Provide the [X, Y] coordinate of the cell's center where the given text is located.  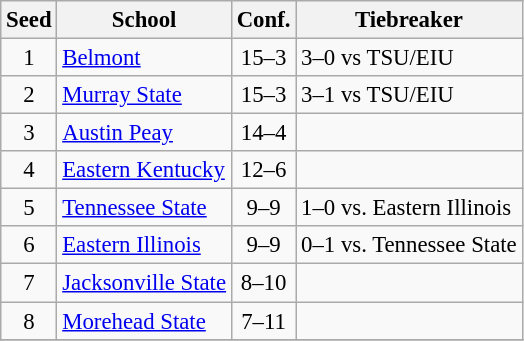
2 [29, 95]
0–1 vs. Tennessee State [409, 245]
Eastern Illinois [144, 245]
Tiebreaker [409, 20]
8–10 [263, 283]
6 [29, 245]
3–1 vs TSU/EIU [409, 95]
7–11 [263, 321]
Seed [29, 20]
1–0 vs. Eastern Illinois [409, 208]
Eastern Kentucky [144, 170]
School [144, 20]
3–0 vs TSU/EIU [409, 58]
7 [29, 283]
Belmont [144, 58]
1 [29, 58]
Austin Peay [144, 133]
12–6 [263, 170]
8 [29, 321]
4 [29, 170]
14–4 [263, 133]
3 [29, 133]
5 [29, 208]
Morehead State [144, 321]
Murray State [144, 95]
Conf. [263, 20]
Tennessee State [144, 208]
Jacksonville State [144, 283]
